Output the [X, Y] coordinate of the center of the cell containing the given text.  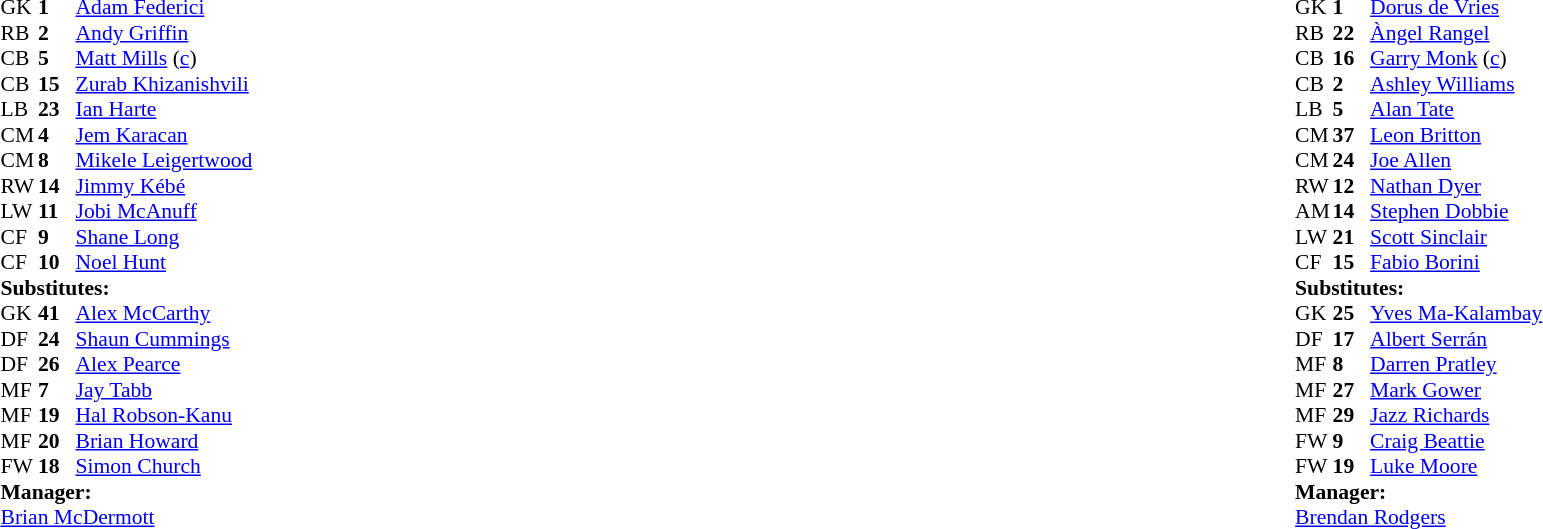
37 [1352, 135]
Ashley Williams [1456, 84]
20 [57, 441]
Darren Pratley [1456, 365]
Scott Sinclair [1456, 237]
Fabio Borini [1456, 263]
Jimmy Kébé [164, 186]
Jem Karacan [164, 135]
Yves Ma-Kalambay [1456, 313]
Mikele Leigertwood [164, 161]
18 [57, 467]
23 [57, 109]
7 [57, 390]
Alan Tate [1456, 109]
Alex McCarthy [164, 313]
Ian Harte [164, 109]
Mark Gower [1456, 390]
Luke Moore [1456, 467]
25 [1352, 313]
Shane Long [164, 237]
Leon Britton [1456, 135]
Àngel Rangel [1456, 33]
Alex Pearce [164, 365]
16 [1352, 59]
41 [57, 313]
Stephen Dobbie [1456, 211]
Jazz Richards [1456, 415]
Noel Hunt [164, 263]
Garry Monk (c) [1456, 59]
Andy Griffin [164, 33]
Jobi McAnuff [164, 211]
29 [1352, 415]
Joe Allen [1456, 161]
26 [57, 365]
Zurab Khizanishvili [164, 84]
27 [1352, 390]
4 [57, 135]
Jay Tabb [164, 390]
Hal Robson-Kanu [164, 415]
AM [1314, 211]
10 [57, 263]
Simon Church [164, 467]
Shaun Cummings [164, 339]
17 [1352, 339]
22 [1352, 33]
Matt Mills (c) [164, 59]
Craig Beattie [1456, 441]
Brian Howard [164, 441]
Albert Serrán [1456, 339]
11 [57, 211]
12 [1352, 186]
Nathan Dyer [1456, 186]
21 [1352, 237]
